Return the [X, Y] coordinate for the center point of the cell that contains the specified text.  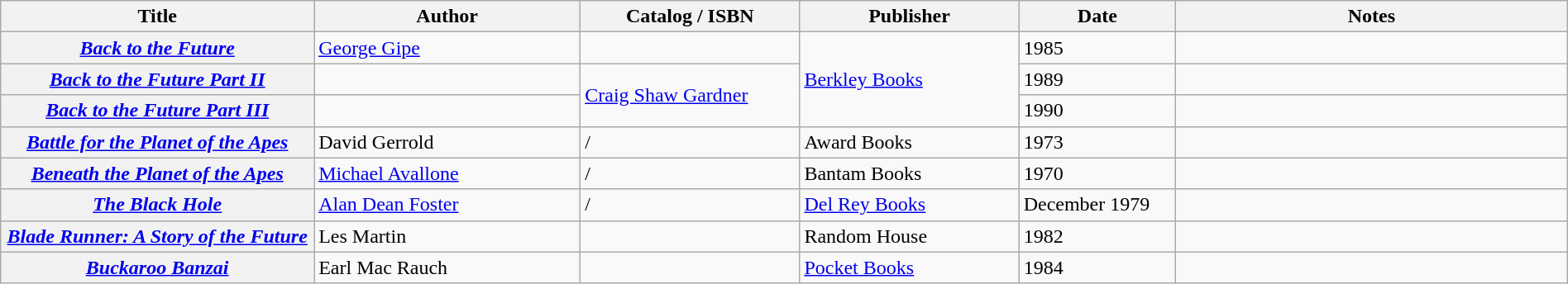
Blade Runner: A Story of the Future [157, 236]
Earl Mac Rauch [447, 267]
Del Rey Books [910, 205]
Back to the Future [157, 48]
1989 [1097, 79]
1990 [1097, 111]
December 1979 [1097, 205]
Craig Shaw Gardner [690, 95]
Back to the Future Part III [157, 111]
David Gerrold [447, 142]
George Gipe [447, 48]
Les Martin [447, 236]
Buckaroo Banzai [157, 267]
Pocket Books [910, 267]
The Black Hole [157, 205]
Michael Avallone [447, 173]
1973 [1097, 142]
Random House [910, 236]
Author [447, 17]
Alan Dean Foster [447, 205]
1970 [1097, 173]
Bantam Books [910, 173]
Award Books [910, 142]
1982 [1097, 236]
1984 [1097, 267]
1985 [1097, 48]
Berkley Books [910, 79]
Catalog / ISBN [690, 17]
Date [1097, 17]
Publisher [910, 17]
Beneath the Planet of the Apes [157, 173]
Title [157, 17]
Battle for the Planet of the Apes [157, 142]
Notes [1372, 17]
Back to the Future Part II [157, 79]
